Locate the cell with the specified text and output its (x, y) center coordinate. 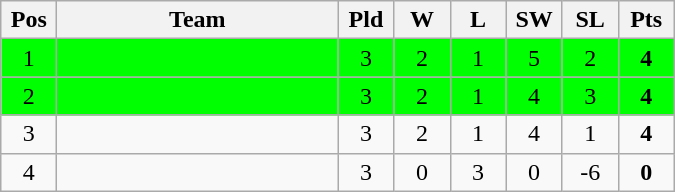
-6 (590, 172)
SW (534, 20)
Pos (29, 20)
L (478, 20)
SL (590, 20)
Pts (646, 20)
W (422, 20)
Pld (366, 20)
Team (198, 20)
5 (534, 58)
